Find where the given text appears and provide that cell's center as [X, Y] coordinate. 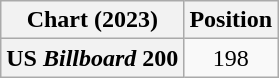
198 [231, 58]
Chart (2023) [92, 20]
US Billboard 200 [92, 58]
Position [231, 20]
